Detect which cell encompasses the target text, then output its (X, Y) center coordinate. 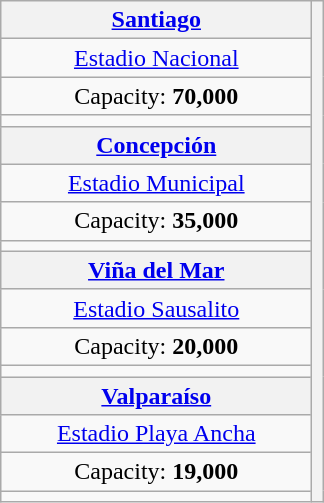
Estadio Playa Ancha (156, 434)
Capacity: 20,000 (156, 346)
Capacity: 19,000 (156, 472)
Viña del Mar (156, 270)
Estadio Sausalito (156, 308)
Capacity: 70,000 (156, 96)
Santiago (156, 20)
Estadio Municipal (156, 183)
Estadio Nacional (156, 58)
Capacity: 35,000 (156, 221)
Concepción (156, 145)
Valparaíso (156, 395)
